Return the [X, Y] coordinate for the center point of the cell that contains the specified text.  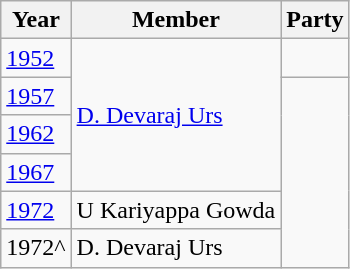
U Kariyappa Gowda [176, 210]
1972^ [36, 248]
Member [176, 20]
1967 [36, 172]
1972 [36, 210]
1952 [36, 58]
Year [36, 20]
1957 [36, 96]
Party [315, 20]
1962 [36, 134]
